Capture the cell that displays the provided text and extract its (X, Y) central coordinate. 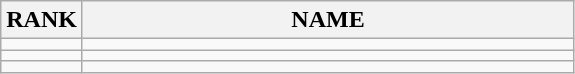
RANK (42, 20)
NAME (328, 20)
